Locate the cell with the specified text and output its (x, y) center coordinate. 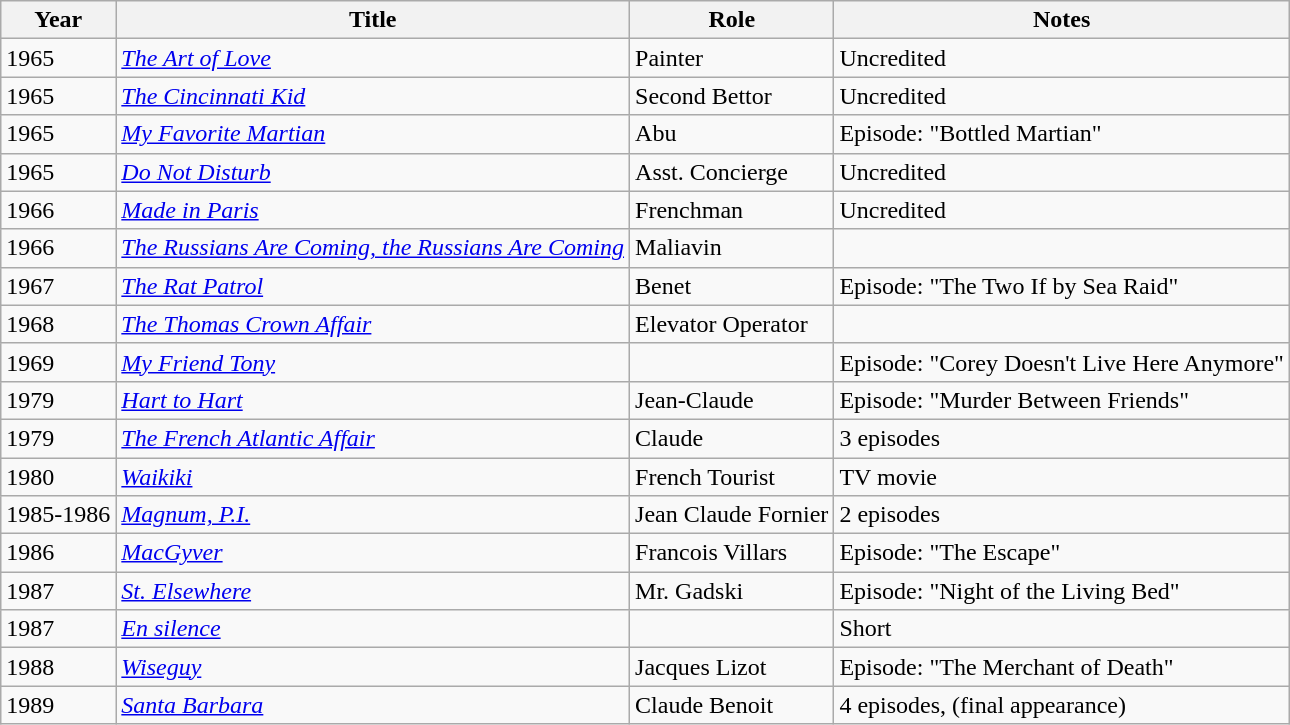
Short (1062, 629)
My Favorite Martian (373, 134)
Asst. Concierge (732, 172)
Frenchman (732, 210)
St. Elsewhere (373, 591)
En silence (373, 629)
Jean Claude Fornier (732, 515)
1989 (58, 705)
Year (58, 20)
Episode: "Murder Between Friends" (1062, 400)
Made in Paris (373, 210)
1988 (58, 667)
The French Atlantic Affair (373, 438)
Maliavin (732, 248)
1986 (58, 553)
Hart to Hart (373, 400)
1985-1986 (58, 515)
Role (732, 20)
The Art of Love (373, 58)
Notes (1062, 20)
Abu (732, 134)
Magnum, P.I. (373, 515)
4 episodes, (final appearance) (1062, 705)
Francois Villars (732, 553)
Episode: "Night of the Living Bed" (1062, 591)
Wiseguy (373, 667)
Elevator Operator (732, 324)
Painter (732, 58)
Jacques Lizot (732, 667)
Mr. Gadski (732, 591)
1980 (58, 477)
The Cincinnati Kid (373, 96)
Episode: "Bottled Martian" (1062, 134)
Waikiki (373, 477)
Benet (732, 286)
The Russians Are Coming, the Russians Are Coming (373, 248)
The Rat Patrol (373, 286)
Episode: "The Escape" (1062, 553)
My Friend Tony (373, 362)
The Thomas Crown Affair (373, 324)
1967 (58, 286)
Do Not Disturb (373, 172)
French Tourist (732, 477)
Episode: "The Merchant of Death" (1062, 667)
Episode: "The Two If by Sea Raid" (1062, 286)
Santa Barbara (373, 705)
TV movie (1062, 477)
MacGyver (373, 553)
3 episodes (1062, 438)
Jean-Claude (732, 400)
1968 (58, 324)
Episode: "Corey Doesn't Live Here Anymore" (1062, 362)
Claude (732, 438)
1969 (58, 362)
2 episodes (1062, 515)
Second Bettor (732, 96)
Claude Benoit (732, 705)
Title (373, 20)
